Determine the (x, y) coordinate at the center of the cell enclosing the given text.  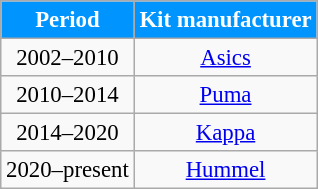
Hummel (226, 170)
2020–present (68, 170)
2014–2020 (68, 133)
2010–2014 (68, 95)
Kit manufacturer (226, 20)
2002–2010 (68, 58)
Kappa (226, 133)
Asics (226, 58)
Puma (226, 95)
Period (68, 20)
